Provide the [X, Y] coordinate of the cell's center where the given text is located.  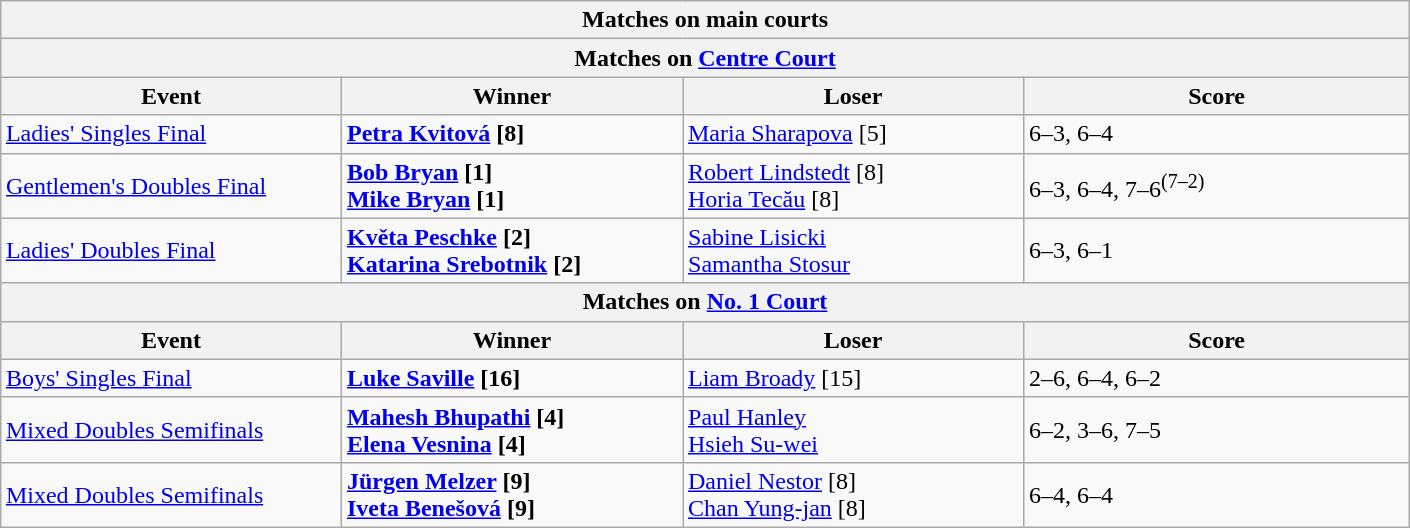
Ladies' Doubles Final [170, 250]
Gentlemen's Doubles Final [170, 186]
Mahesh Bhupathi [4] Elena Vesnina [4] [512, 430]
Matches on Centre Court [704, 58]
6–3, 6–1 [1217, 250]
Liam Broady [15] [852, 378]
Luke Saville [16] [512, 378]
Daniel Nestor [8] Chan Yung-jan [8] [852, 494]
6–3, 6–4 [1217, 134]
Petra Kvitová [8] [512, 134]
6–3, 6–4, 7–6(7–2) [1217, 186]
Matches on main courts [704, 20]
Bob Bryan [1] Mike Bryan [1] [512, 186]
Sabine Lisicki Samantha Stosur [852, 250]
6–4, 6–4 [1217, 494]
Maria Sharapova [5] [852, 134]
Paul Hanley Hsieh Su-wei [852, 430]
Ladies' Singles Final [170, 134]
Robert Lindstedt [8] Horia Tecău [8] [852, 186]
Květa Peschke [2] Katarina Srebotnik [2] [512, 250]
2–6, 6–4, 6–2 [1217, 378]
6–2, 3–6, 7–5 [1217, 430]
Matches on No. 1 Court [704, 302]
Boys' Singles Final [170, 378]
Jürgen Melzer [9] Iveta Benešová [9] [512, 494]
